Find where the given text appears and provide that cell's center as [x, y] coordinate. 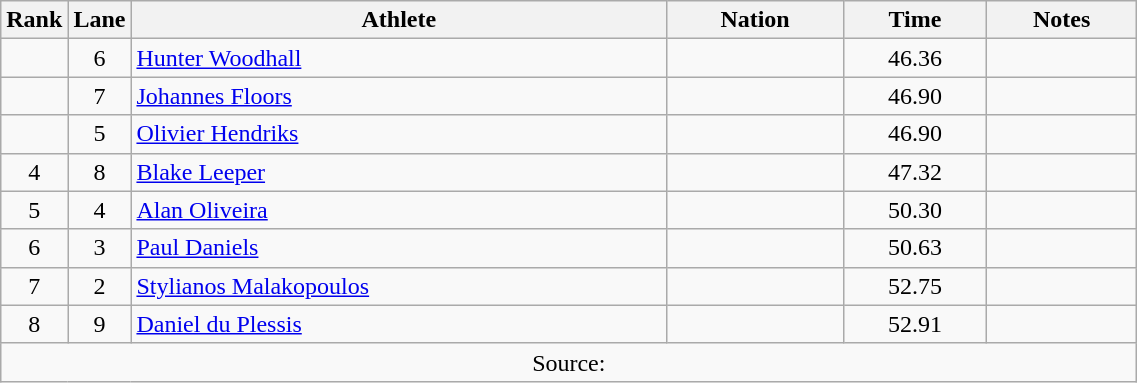
3 [100, 248]
46.36 [914, 58]
50.63 [914, 248]
Paul Daniels [399, 248]
Notes [1061, 20]
Rank [34, 20]
52.91 [914, 324]
Olivier Hendriks [399, 134]
Blake Leeper [399, 172]
Hunter Woodhall [399, 58]
Source: [569, 362]
Daniel du Plessis [399, 324]
Johannes Floors [399, 96]
9 [100, 324]
Nation [756, 20]
Time [914, 20]
2 [100, 286]
Stylianos Malakopoulos [399, 286]
Athlete [399, 20]
Alan Oliveira [399, 210]
Lane [100, 20]
50.30 [914, 210]
47.32 [914, 172]
52.75 [914, 286]
